Extract the (X, Y) coordinate from the center of the cell holding the provided text.  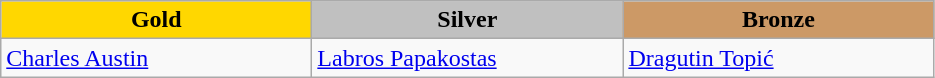
Gold (156, 20)
Labros Papakostas (468, 58)
Charles Austin (156, 58)
Dragutin Topić (778, 58)
Silver (468, 20)
Bronze (778, 20)
